Scan for the cell matching the given text and deliver its [X, Y] coordinate at center. 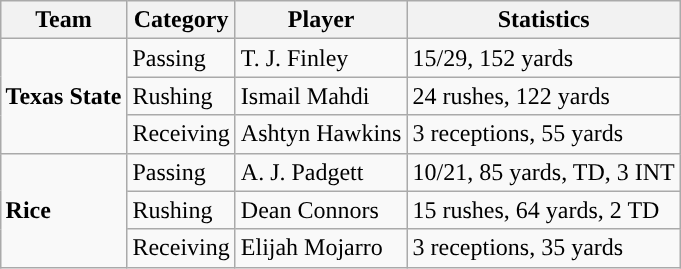
Texas State [64, 96]
3 receptions, 55 yards [544, 134]
A. J. Padgett [321, 172]
Player [321, 20]
Category [181, 20]
Rice [64, 210]
Dean Connors [321, 210]
Team [64, 20]
3 receptions, 35 yards [544, 248]
Ismail Mahdi [321, 96]
T. J. Finley [321, 58]
Elijah Mojarro [321, 248]
Ashtyn Hawkins [321, 134]
15/29, 152 yards [544, 58]
15 rushes, 64 yards, 2 TD [544, 210]
Statistics [544, 20]
10/21, 85 yards, TD, 3 INT [544, 172]
24 rushes, 122 yards [544, 96]
